From the cell containing the given text, extract its center point as (x, y) coordinate. 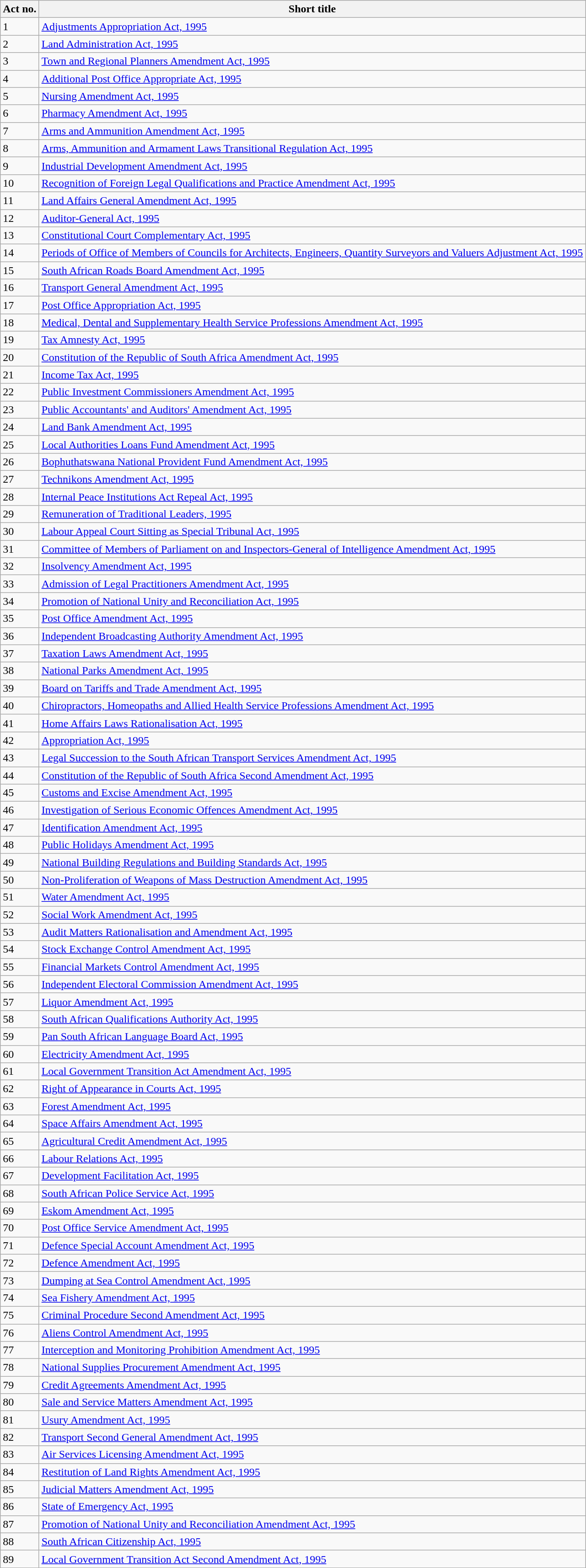
Adjustments Appropriation Act, 1995 (312, 27)
84 (20, 1472)
5 (20, 96)
Arms and Ammunition Amendment Act, 1995 (312, 131)
Short title (312, 9)
Sale and Service Matters Amendment Act, 1995 (312, 1402)
18 (20, 323)
Pharmacy Amendment Act, 1995 (312, 113)
Act no. (20, 9)
6 (20, 113)
3 (20, 61)
64 (20, 1124)
39 (20, 688)
57 (20, 1002)
67 (20, 1176)
Public Accountants' and Auditors' Amendment Act, 1995 (312, 410)
65 (20, 1141)
80 (20, 1402)
Local Authorities Loans Fund Amendment Act, 1995 (312, 444)
Investigation of Serious Economic Offences Amendment Act, 1995 (312, 810)
56 (20, 984)
Post Office Service Amendment Act, 1995 (312, 1228)
Independent Broadcasting Authority Amendment Act, 1995 (312, 636)
South African Qualifications Authority Act, 1995 (312, 1019)
Sea Fishery Amendment Act, 1995 (312, 1298)
Bophuthatswana National Provident Fund Amendment Act, 1995 (312, 462)
36 (20, 636)
Industrial Development Amendment Act, 1995 (312, 166)
Chiropractors, Homeopaths and Allied Health Service Professions Amendment Act, 1995 (312, 706)
13 (20, 236)
Admission of Legal Practitioners Amendment Act, 1995 (312, 584)
69 (20, 1211)
Criminal Procedure Second Amendment Act, 1995 (312, 1315)
87 (20, 1524)
Public Holidays Amendment Act, 1995 (312, 845)
National Supplies Procurement Amendment Act, 1995 (312, 1368)
62 (20, 1089)
88 (20, 1541)
Post Office Appropriation Act, 1995 (312, 305)
Dumping at Sea Control Amendment Act, 1995 (312, 1280)
7 (20, 131)
Public Investment Commissioners Amendment Act, 1995 (312, 392)
25 (20, 444)
National Parks Amendment Act, 1995 (312, 671)
National Building Regulations and Building Standards Act, 1995 (312, 862)
Medical, Dental and Supplementary Health Service Professions Amendment Act, 1995 (312, 323)
24 (20, 427)
37 (20, 653)
Periods of Office of Members of Councils for Architects, Engineers, Quantity Surveyors and Valuers Adjustment Act, 1995 (312, 253)
54 (20, 949)
2 (20, 44)
Agricultural Credit Amendment Act, 1995 (312, 1141)
51 (20, 897)
Promotion of National Unity and Reconciliation Amendment Act, 1995 (312, 1524)
Board on Tariffs and Trade Amendment Act, 1995 (312, 688)
75 (20, 1315)
Income Tax Act, 1995 (312, 375)
9 (20, 166)
30 (20, 532)
Home Affairs Laws Rationalisation Act, 1995 (312, 723)
Technikons Amendment Act, 1995 (312, 479)
Promotion of National Unity and Reconciliation Act, 1995 (312, 601)
66 (20, 1158)
52 (20, 915)
Local Government Transition Act Second Amendment Act, 1995 (312, 1559)
Taxation Laws Amendment Act, 1995 (312, 653)
Customs and Excise Amendment Act, 1995 (312, 793)
40 (20, 706)
79 (20, 1385)
55 (20, 967)
Water Amendment Act, 1995 (312, 897)
Internal Peace Institutions Act Repeal Act, 1995 (312, 496)
29 (20, 514)
33 (20, 584)
Tax Amnesty Act, 1995 (312, 340)
15 (20, 270)
Local Government Transition Act Amendment Act, 1995 (312, 1072)
78 (20, 1368)
Nursing Amendment Act, 1995 (312, 96)
83 (20, 1455)
32 (20, 566)
Land Administration Act, 1995 (312, 44)
Credit Agreements Amendment Act, 1995 (312, 1385)
38 (20, 671)
Appropriation Act, 1995 (312, 740)
86 (20, 1507)
74 (20, 1298)
45 (20, 793)
11 (20, 200)
72 (20, 1263)
Post Office Amendment Act, 1995 (312, 619)
23 (20, 410)
70 (20, 1228)
Liquor Amendment Act, 1995 (312, 1002)
Identification Amendment Act, 1995 (312, 828)
Transport General Amendment Act, 1995 (312, 288)
Town and Regional Planners Amendment Act, 1995 (312, 61)
41 (20, 723)
Right of Appearance in Courts Act, 1995 (312, 1089)
27 (20, 479)
Additional Post Office Appropriate Act, 1995 (312, 79)
68 (20, 1193)
Arms, Ammunition and Armament Laws Transitional Regulation Act, 1995 (312, 148)
Labour Relations Act, 1995 (312, 1158)
49 (20, 862)
58 (20, 1019)
85 (20, 1489)
Insolvency Amendment Act, 1995 (312, 566)
44 (20, 776)
63 (20, 1106)
Labour Appeal Court Sitting as Special Tribunal Act, 1995 (312, 532)
61 (20, 1072)
16 (20, 288)
Space Affairs Amendment Act, 1995 (312, 1124)
4 (20, 79)
Air Services Licensing Amendment Act, 1995 (312, 1455)
Financial Markets Control Amendment Act, 1995 (312, 967)
Transport Second General Amendment Act, 1995 (312, 1437)
Forest Amendment Act, 1995 (312, 1106)
Non-Proliferation of Weapons of Mass Destruction Amendment Act, 1995 (312, 880)
28 (20, 496)
Constitutional Court Complementary Act, 1995 (312, 236)
50 (20, 880)
Eskom Amendment Act, 1995 (312, 1211)
Stock Exchange Control Amendment Act, 1995 (312, 949)
17 (20, 305)
Independent Electoral Commission Amendment Act, 1995 (312, 984)
Defence Special Account Amendment Act, 1995 (312, 1245)
South African Citizenship Act, 1995 (312, 1541)
Judicial Matters Amendment Act, 1995 (312, 1489)
89 (20, 1559)
Constitution of the Republic of South Africa Second Amendment Act, 1995 (312, 776)
81 (20, 1420)
22 (20, 392)
State of Emergency Act, 1995 (312, 1507)
12 (20, 218)
34 (20, 601)
82 (20, 1437)
60 (20, 1054)
Constitution of the Republic of South Africa Amendment Act, 1995 (312, 357)
31 (20, 549)
Committee of Members of Parliament on and Inspectors-General of Intelligence Amendment Act, 1995 (312, 549)
South African Police Service Act, 1995 (312, 1193)
48 (20, 845)
Legal Succession to the South African Transport Services Amendment Act, 1995 (312, 758)
19 (20, 340)
South African Roads Board Amendment Act, 1995 (312, 270)
26 (20, 462)
14 (20, 253)
Land Bank Amendment Act, 1995 (312, 427)
21 (20, 375)
8 (20, 148)
59 (20, 1036)
53 (20, 932)
Social Work Amendment Act, 1995 (312, 915)
71 (20, 1245)
Interception and Monitoring Prohibition Amendment Act, 1995 (312, 1350)
Usury Amendment Act, 1995 (312, 1420)
1 (20, 27)
Remuneration of Traditional Leaders, 1995 (312, 514)
Pan South African Language Board Act, 1995 (312, 1036)
Defence Amendment Act, 1995 (312, 1263)
47 (20, 828)
20 (20, 357)
Aliens Control Amendment Act, 1995 (312, 1333)
Recognition of Foreign Legal Qualifications and Practice Amendment Act, 1995 (312, 183)
Electricity Amendment Act, 1995 (312, 1054)
46 (20, 810)
Auditor-General Act, 1995 (312, 218)
73 (20, 1280)
Restitution of Land Rights Amendment Act, 1995 (312, 1472)
76 (20, 1333)
Audit Matters Rationalisation and Amendment Act, 1995 (312, 932)
77 (20, 1350)
35 (20, 619)
43 (20, 758)
Development Facilitation Act, 1995 (312, 1176)
10 (20, 183)
Land Affairs General Amendment Act, 1995 (312, 200)
42 (20, 740)
